Identify which cell holds the provided text, then report its (x, y) central coordinate. 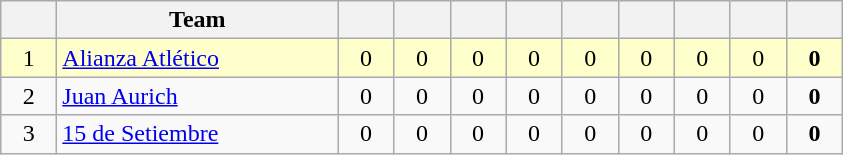
2 (29, 96)
Alianza Atlético (198, 58)
3 (29, 134)
Team (198, 20)
1 (29, 58)
15 de Setiembre (198, 134)
Juan Aurich (198, 96)
